From the cell containing the given text, extract its center point as (x, y) coordinate. 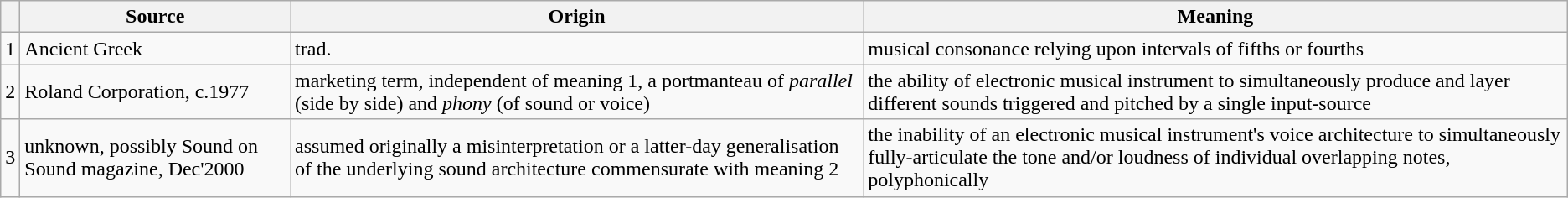
Ancient Greek (156, 49)
trad. (577, 49)
2 (10, 92)
Roland Corporation, c.1977 (156, 92)
Source (156, 17)
1 (10, 49)
Meaning (1216, 17)
the ability of electronic musical instrument to simultaneously produce and layer different sounds triggered and pitched by a single input-source (1216, 92)
3 (10, 158)
assumed originally a misinterpretation or a latter-day generalisation of the underlying sound architecture commensurate with meaning 2 (577, 158)
musical consonance relying upon intervals of fifths or fourths (1216, 49)
Origin (577, 17)
marketing term, independent of meaning 1, a portmanteau of parallel (side by side) and phony (of sound or voice) (577, 92)
unknown, possibly Sound on Sound magazine, Dec'2000 (156, 158)
